From the cell containing the given text, extract its center point as (x, y) coordinate. 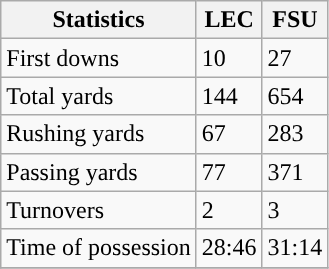
FSU (295, 20)
283 (295, 134)
2 (229, 210)
27 (295, 58)
67 (229, 134)
371 (295, 172)
First downs (99, 58)
Rushing yards (99, 134)
3 (295, 210)
77 (229, 172)
Passing yards (99, 172)
654 (295, 96)
144 (229, 96)
Time of possession (99, 248)
LEC (229, 20)
31:14 (295, 248)
10 (229, 58)
Turnovers (99, 210)
Statistics (99, 20)
28:46 (229, 248)
Total yards (99, 96)
